Return the (x, y) coordinate for the center point of the cell that contains the specified text.  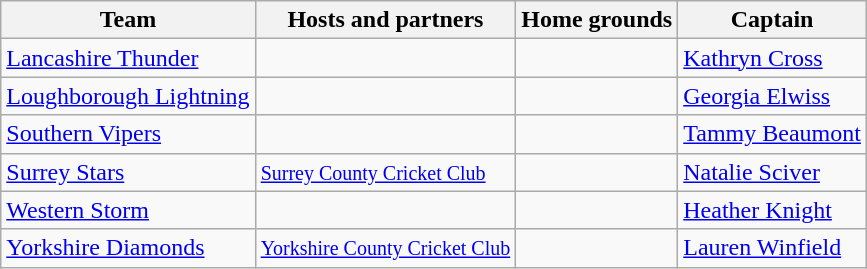
Lauren Winfield (772, 248)
Yorkshire County Cricket Club (386, 248)
Team (128, 20)
Loughborough Lightning (128, 96)
Kathryn Cross (772, 58)
Tammy Beaumont (772, 134)
Home grounds (597, 20)
Yorkshire Diamonds (128, 248)
Captain (772, 20)
Heather Knight (772, 210)
Georgia Elwiss (772, 96)
Western Storm (128, 210)
Lancashire Thunder (128, 58)
Surrey Stars (128, 172)
Natalie Sciver (772, 172)
Hosts and partners (386, 20)
Surrey County Cricket Club (386, 172)
Southern Vipers (128, 134)
